Output the [x, y] coordinate of the center of the cell containing the given text.  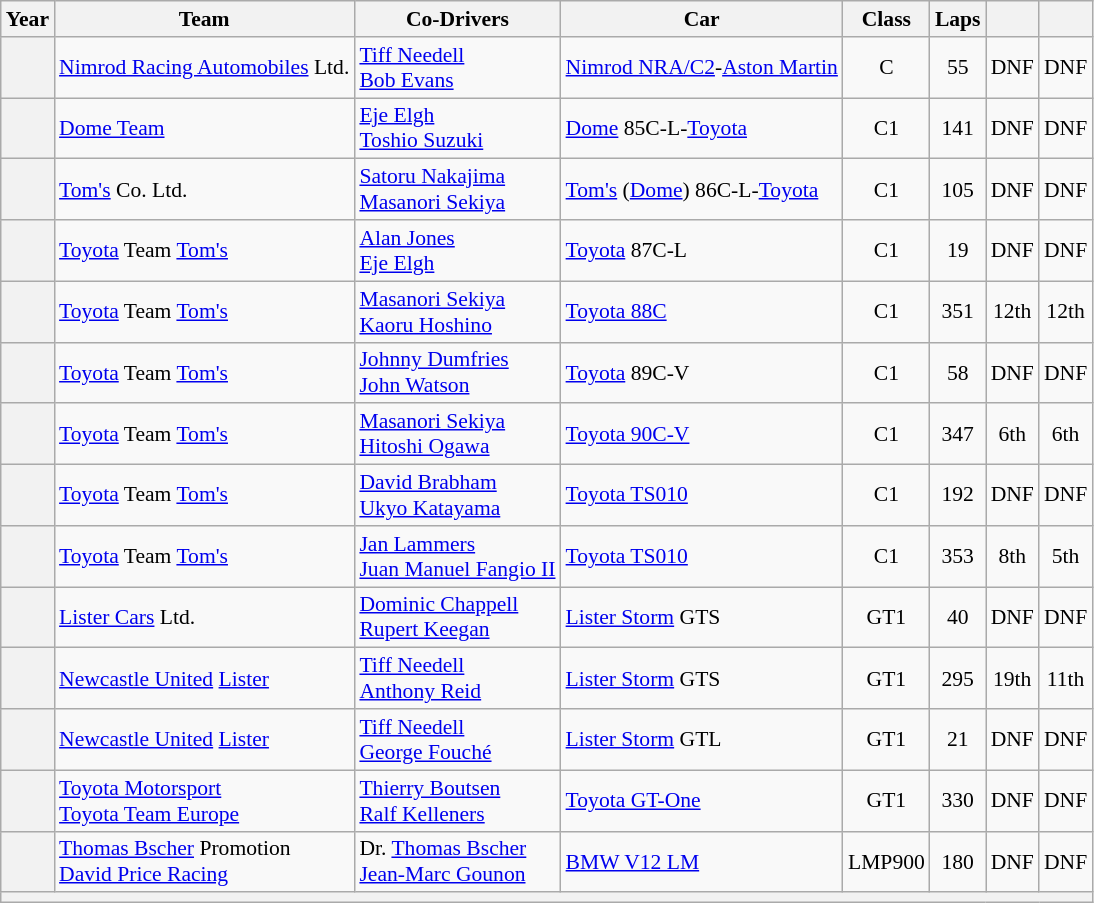
351 [958, 312]
58 [958, 372]
19 [958, 250]
Laps [958, 19]
Tiff Needell Bob Evans [457, 68]
Year [28, 19]
Nimrod NRA/C2-Aston Martin [702, 68]
141 [958, 128]
Class [886, 19]
Car [702, 19]
Toyota 89C-V [702, 372]
Thomas Bscher Promotion David Price Racing [204, 862]
8th [1012, 556]
C [886, 68]
353 [958, 556]
Team [204, 19]
21 [958, 740]
Dome Team [204, 128]
330 [958, 800]
Masanori Sekiya Kaoru Hoshino [457, 312]
Tiff Needell George Fouché [457, 740]
Johnny Dumfries John Watson [457, 372]
295 [958, 678]
Alan Jones Eje Elgh [457, 250]
Jan Lammers Juan Manuel Fangio II [457, 556]
40 [958, 618]
5th [1066, 556]
Toyota 87C-L [702, 250]
Lister Cars Ltd. [204, 618]
LMP900 [886, 862]
Toyota GT-One [702, 800]
Toyota 88C [702, 312]
Co-Drivers [457, 19]
105 [958, 190]
Satoru Nakajima Masanori Sekiya [457, 190]
55 [958, 68]
David Brabham Ukyo Katayama [457, 496]
347 [958, 434]
11th [1066, 678]
Thierry Boutsen Ralf Kelleners [457, 800]
Dr. Thomas Bscher Jean-Marc Gounon [457, 862]
Eje Elgh Toshio Suzuki [457, 128]
Tom's Co. Ltd. [204, 190]
180 [958, 862]
Tiff Needell Anthony Reid [457, 678]
192 [958, 496]
19th [1012, 678]
Dominic Chappell Rupert Keegan [457, 618]
Nimrod Racing Automobiles Ltd. [204, 68]
Toyota Motorsport Toyota Team Europe [204, 800]
Masanori Sekiya Hitoshi Ogawa [457, 434]
Lister Storm GTL [702, 740]
Tom's (Dome) 86C-L-Toyota [702, 190]
Dome 85C-L-Toyota [702, 128]
Toyota 90C-V [702, 434]
BMW V12 LM [702, 862]
